Extract the (X, Y) coordinate from the center of the cell holding the provided text.  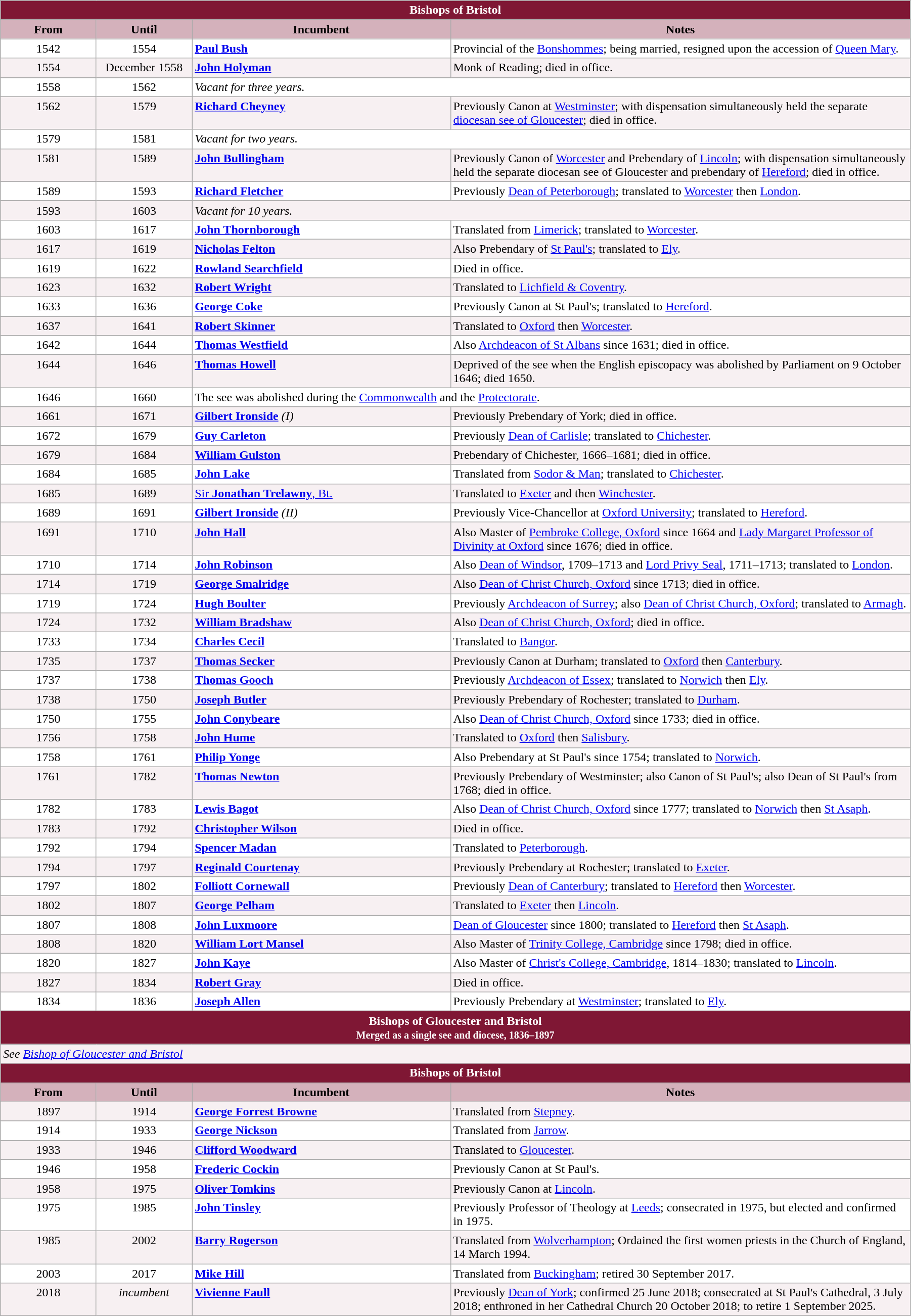
Thomas Westfield (322, 345)
George Forrest Browne (322, 1111)
1641 (144, 326)
Joseph Allen (322, 1002)
1622 (144, 268)
Also Master of Christ's College, Cambridge, 1814–1830; translated to Lincoln. (680, 963)
1558 (49, 87)
Thomas Newton (322, 783)
George Smalridge (322, 584)
Translated to Oxford then Salisbury. (680, 738)
1637 (49, 326)
Previously Canon at Durham; translated to Oxford then Canterbury. (680, 661)
Previously Canon at St Paul's; translated to Hereford. (680, 307)
Thomas Howell (322, 371)
Previously Archdeacon of Surrey; also Dean of Christ Church, Oxford; translated to Armagh. (680, 603)
John Holyman (322, 68)
Richard Fletcher (322, 191)
See Bishop of Gloucester and Bristol (455, 1054)
Vacant for 10 years. (551, 210)
John Hume (322, 738)
Thomas Secker (322, 661)
Previously Prebendary at Rochester; translated to Exeter. (680, 867)
December 1558 (144, 68)
2003 (49, 1273)
Thomas Gooch (322, 680)
Translated from Buckingham; retired 30 September 2017. (680, 1273)
2018 (49, 1300)
Also Prebendary at St Paul's since 1754; translated to Norwich. (680, 757)
Translated to Exeter then Lincoln. (680, 905)
2017 (144, 1273)
Folliott Cornewall (322, 886)
Previously Dean of Carlisle; translated to Chichester. (680, 436)
Nicholas Felton (322, 249)
John Kaye (322, 963)
Translated from Wolverhampton; Ordained the first women priests in the Church of England, 14 March 1994. (680, 1247)
The see was abolished during the Commonwealth and the Protectorate. (551, 397)
Translated to Oxford then Worcester. (680, 326)
Gilbert Ironside (I) (322, 416)
William Bradshaw (322, 623)
Christopher Wilson (322, 828)
Previously Canon at Westminster; with dispensation simultaneously held the separate diocesan see of Gloucester; died in office. (680, 113)
1732 (144, 623)
John Thornborough (322, 229)
Also Master of Trinity College, Cambridge since 1798; died in office. (680, 944)
Clifford Woodward (322, 1150)
Robert Wright (322, 288)
1671 (144, 416)
Translated to Gloucester. (680, 1150)
Also Master of Pembroke College, Oxford since 1664 and Lady Margaret Professor of Divinity at Oxford since 1676; died in office. (680, 539)
Monk of Reading; died in office. (680, 68)
John Luxmoore (322, 924)
Translated to Peterborough. (680, 848)
Deprived of the see when the English episcopacy was abolished by Parliament on 9 October 1646; died 1650. (680, 371)
1735 (49, 661)
Previously Canon at Lincoln. (680, 1188)
1672 (49, 436)
Previously Canon at St Paul's. (680, 1169)
Previously Professor of Theology at Leeds; consecrated in 1975, but elected and confirmed in 1975. (680, 1214)
Barry Rogerson (322, 1247)
Rowland Searchfield (322, 268)
Robert Skinner (322, 326)
1836 (144, 1002)
Previously Dean of Canterbury; translated to Hereford then Worcester. (680, 886)
Spencer Madan (322, 848)
Dean of Gloucester since 1800; translated to Hereford then St Asaph. (680, 924)
Translated from Sodor & Man; translated to Chichester. (680, 474)
Previously Prebendary at Westminster; translated to Ely. (680, 1002)
1632 (144, 288)
John Robinson (322, 565)
Also Dean of Christ Church, Oxford; died in office. (680, 623)
Translated to Bangor. (680, 642)
1897 (49, 1111)
Philip Yonge (322, 757)
Previously Prebendary of Rochester; translated to Durham. (680, 699)
Vacant for three years. (551, 87)
George Coke (322, 307)
1660 (144, 397)
Also Dean of Windsor, 1709–1713 and Lord Privy Seal, 1711–1713; translated to London. (680, 565)
Translated from Jarrow. (680, 1131)
Lewis Bagot (322, 809)
1636 (144, 307)
Hugh Boulter (322, 603)
1661 (49, 416)
Previously Archdeacon of Essex; translated to Norwich then Ely. (680, 680)
Prebendary of Chichester, 1666–1681; died in office. (680, 455)
Mike Hill (322, 1273)
Bishops of Gloucester and BristolMerged as a single see and diocese, 1836–1897 (455, 1028)
Also Prebendary of St Paul's; translated to Ely. (680, 249)
William Gulston (322, 455)
John Lake (322, 474)
John Tinsley (322, 1214)
Vivienne Faull (322, 1300)
Charles Cecil (322, 642)
1633 (49, 307)
1642 (49, 345)
Robert Gray (322, 982)
Richard Cheyney (322, 113)
Also Dean of Christ Church, Oxford since 1777; translated to Norwich then St Asaph. (680, 809)
Oliver Tomkins (322, 1188)
Also Dean of Christ Church, Oxford since 1733; died in office. (680, 719)
Paul Bush (322, 49)
Provincial of the Bonshommes; being married, resigned upon the accession of Queen Mary. (680, 49)
Sir Jonathan Trelawny, Bt. (322, 493)
Also Dean of Christ Church, Oxford since 1713; died in office. (680, 584)
Gilbert Ironside (II) (322, 512)
John Hall (322, 539)
Translated to Lichfield & Coventry. (680, 288)
Guy Carleton (322, 436)
Previously Prebendary of York; died in office. (680, 416)
1733 (49, 642)
Translated from Limerick; translated to Worcester. (680, 229)
John Bullingham (322, 165)
William Lort Mansel (322, 944)
John Conybeare (322, 719)
2002 (144, 1247)
Joseph Butler (322, 699)
Frederic Cockin (322, 1169)
1734 (144, 642)
1623 (49, 288)
incumbent (144, 1300)
1756 (49, 738)
Translated from Stepney. (680, 1111)
George Nickson (322, 1131)
George Pelham (322, 905)
Previously Vice-Chancellor at Oxford University; translated to Hereford. (680, 512)
1542 (49, 49)
Also Archdeacon of St Albans since 1631; died in office. (680, 345)
Vacant for two years. (551, 139)
Previously Prebendary of Westminster; also Canon of St Paul's; also Dean of St Paul's from 1768; died in office. (680, 783)
Previously Dean of Peterborough; translated to Worcester then London. (680, 191)
Reginald Courtenay (322, 867)
Translated to Exeter and then Winchester. (680, 493)
1755 (144, 719)
